Output the [x, y] coordinate of the center of the cell containing the given text.  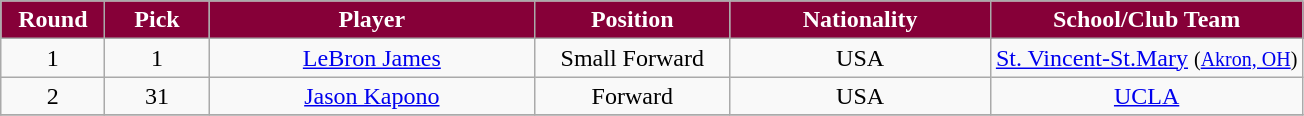
UCLA [1146, 96]
Jason Kapono [372, 96]
St. Vincent-St.Mary (Akron, OH) [1146, 58]
Round [53, 20]
2 [53, 96]
School/Club Team [1146, 20]
Forward [632, 96]
Pick [157, 20]
Player [372, 20]
31 [157, 96]
Nationality [860, 20]
Small Forward [632, 58]
Position [632, 20]
LeBron James [372, 58]
